Return [X, Y] of the center of cell containing provided text 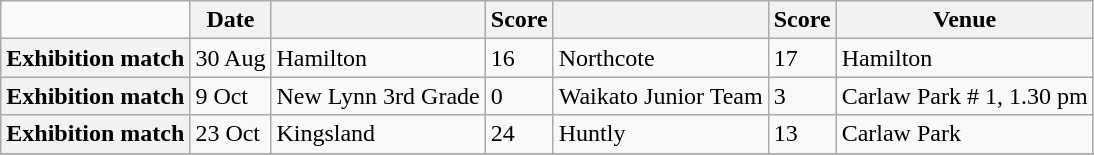
17 [802, 58]
Date [230, 20]
New Lynn 3rd Grade [378, 96]
23 Oct [230, 134]
Carlaw Park [964, 134]
24 [519, 134]
13 [802, 134]
Huntly [660, 134]
Carlaw Park # 1, 1.30 pm [964, 96]
Kingsland [378, 134]
Venue [964, 20]
30 Aug [230, 58]
Northcote [660, 58]
3 [802, 96]
Waikato Junior Team [660, 96]
0 [519, 96]
16 [519, 58]
9 Oct [230, 96]
